Provide the [X, Y] coordinate of the cell's center where the given text is located.  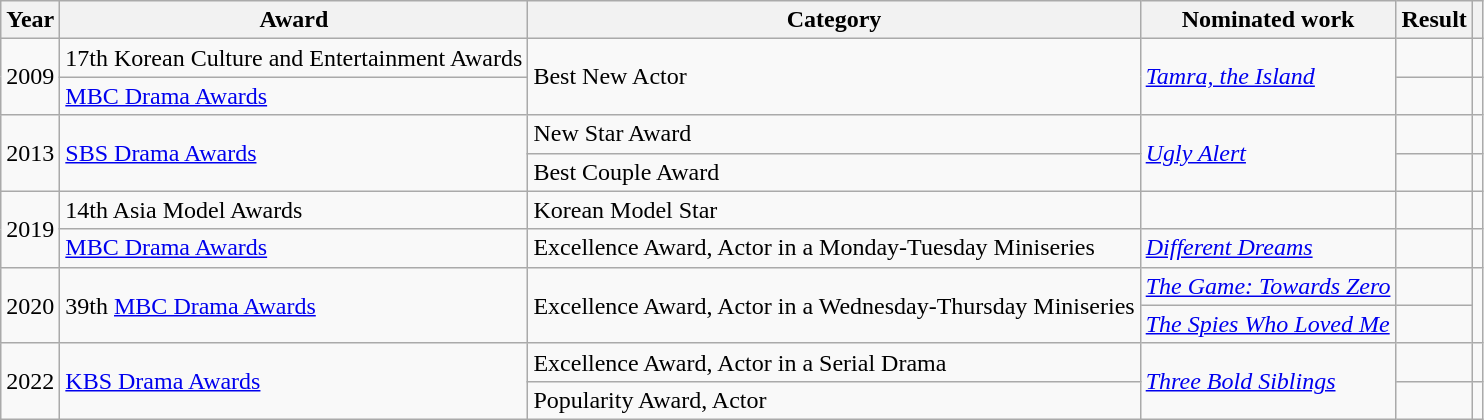
Three Bold Siblings [1268, 381]
39th MBC Drama Awards [294, 305]
2022 [30, 381]
Different Dreams [1268, 248]
14th Asia Model Awards [294, 210]
New Star Award [834, 134]
Category [834, 20]
Tamra, the Island [1268, 77]
Popularity Award, Actor [834, 400]
Year [30, 20]
Excellence Award, Actor in a Wednesday-Thursday Miniseries [834, 305]
17th Korean Culture and Entertainment Awards [294, 58]
2019 [30, 229]
Best New Actor [834, 77]
KBS Drama Awards [294, 381]
Result [1434, 20]
2009 [30, 77]
Korean Model Star [834, 210]
Excellence Award, Actor in a Serial Drama [834, 362]
The Game: Towards Zero [1268, 286]
Best Couple Award [834, 172]
The Spies Who Loved Me [1268, 324]
2020 [30, 305]
Excellence Award, Actor in a Monday-Tuesday Miniseries [834, 248]
SBS Drama Awards [294, 153]
Award [294, 20]
Nominated work [1268, 20]
Ugly Alert [1268, 153]
2013 [30, 153]
